Capture the cell that displays the provided text and extract its (X, Y) central coordinate. 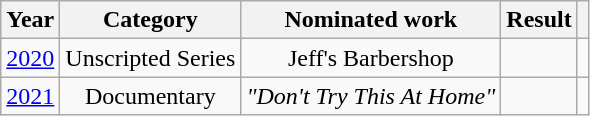
2020 (30, 58)
Nominated work (371, 20)
"Don't Try This At Home" (371, 96)
Result (539, 20)
Year (30, 20)
Documentary (150, 96)
Jeff's Barbershop (371, 58)
Category (150, 20)
2021 (30, 96)
Unscripted Series (150, 58)
